Pinpoint the cell where the given text exists, returning its (X, Y) midpoint coordinate. 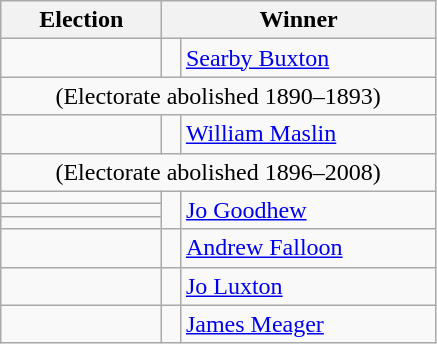
(Electorate abolished 1890–1893) (218, 96)
Andrew Falloon (308, 248)
Winner (299, 20)
Jo Goodhew (308, 210)
William Maslin (308, 134)
(Electorate abolished 1896–2008) (218, 172)
James Meager (308, 324)
Election (82, 20)
Searby Buxton (308, 58)
Jo Luxton (308, 286)
